Locate the cell with the specified text and output its (x, y) center coordinate. 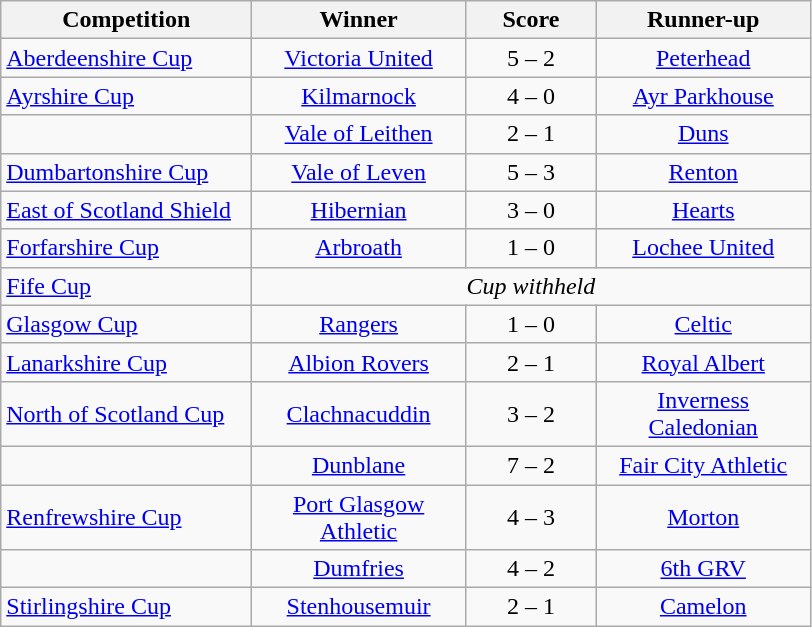
Stenhousemuir (359, 607)
Ayr Parkhouse (703, 96)
Aberdeenshire Cup (126, 58)
Lanarkshire Cup (126, 362)
4 – 2 (530, 569)
Competition (126, 20)
4 – 3 (530, 516)
Vale of Leven (359, 172)
Arbroath (359, 248)
Hibernian (359, 210)
Dumfries (359, 569)
Hearts (703, 210)
Albion Rovers (359, 362)
Vale of Leithen (359, 134)
Duns (703, 134)
Celtic (703, 324)
Camelon (703, 607)
3 – 2 (530, 414)
Renfrewshire Cup (126, 516)
Morton (703, 516)
Fair City Athletic (703, 465)
Fife Cup (126, 286)
Dumbartonshire Cup (126, 172)
Cup withheld (531, 286)
Runner-up (703, 20)
6th GRV (703, 569)
Peterhead (703, 58)
5 – 3 (530, 172)
East of Scotland Shield (126, 210)
7 – 2 (530, 465)
Victoria United (359, 58)
Royal Albert (703, 362)
Rangers (359, 324)
North of Scotland Cup (126, 414)
Ayrshire Cup (126, 96)
Glasgow Cup (126, 324)
Score (530, 20)
Inverness Caledonian (703, 414)
Lochee United (703, 248)
3 – 0 (530, 210)
Kilmarnock (359, 96)
Forfarshire Cup (126, 248)
5 – 2 (530, 58)
4 – 0 (530, 96)
Winner (359, 20)
Port Glasgow Athletic (359, 516)
Clachnacuddin (359, 414)
Renton (703, 172)
Dunblane (359, 465)
Stirlingshire Cup (126, 607)
